Determine the (X, Y) coordinate at the center of the cell enclosing the given text.  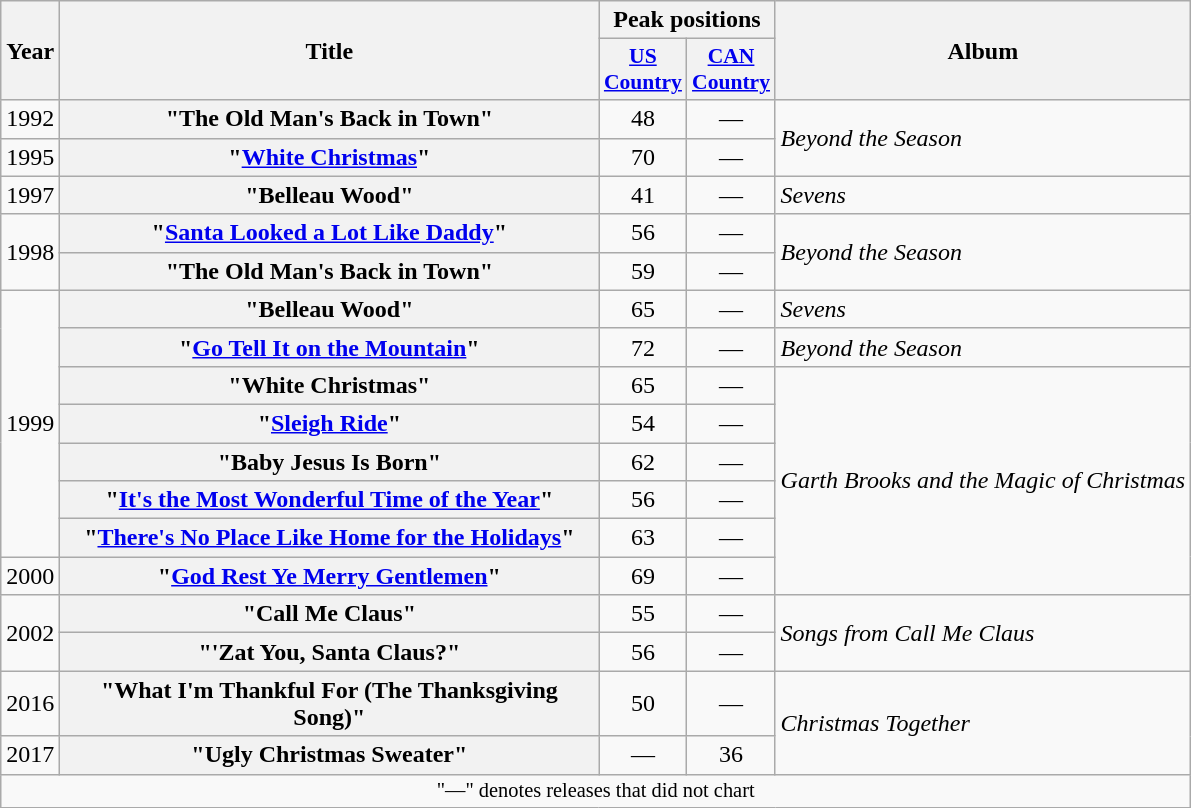
"—" denotes releases that did not chart (596, 791)
"Go Tell It on the Mountain" (330, 347)
63 (643, 538)
2016 (30, 704)
Garth Brooks and the Magic of Christmas (983, 480)
2000 (30, 576)
US Country (643, 70)
"Call Me Claus" (330, 614)
Year (30, 50)
Christmas Together (983, 722)
72 (643, 347)
"It's the Most Wonderful Time of the Year" (330, 500)
"Ugly Christmas Sweater" (330, 755)
59 (643, 271)
48 (643, 119)
Peak positions (687, 20)
41 (643, 195)
69 (643, 576)
62 (643, 461)
55 (643, 614)
"Santa Looked a Lot Like Daddy" (330, 233)
2017 (30, 755)
36 (731, 755)
"What I'm Thankful For (The Thanksgiving Song)" (330, 704)
"There's No Place Like Home for the Holidays" (330, 538)
CAN Country (731, 70)
1998 (30, 252)
Album (983, 50)
"Sleigh Ride" (330, 423)
54 (643, 423)
Songs from Call Me Claus (983, 633)
1999 (30, 423)
1992 (30, 119)
50 (643, 704)
2002 (30, 633)
"Baby Jesus Is Born" (330, 461)
"'Zat You, Santa Claus?" (330, 652)
70 (643, 157)
"God Rest Ye Merry Gentlemen" (330, 576)
1997 (30, 195)
1995 (30, 157)
Title (330, 50)
